Return the (x, y) coordinate for the center point of the cell that contains the specified text.  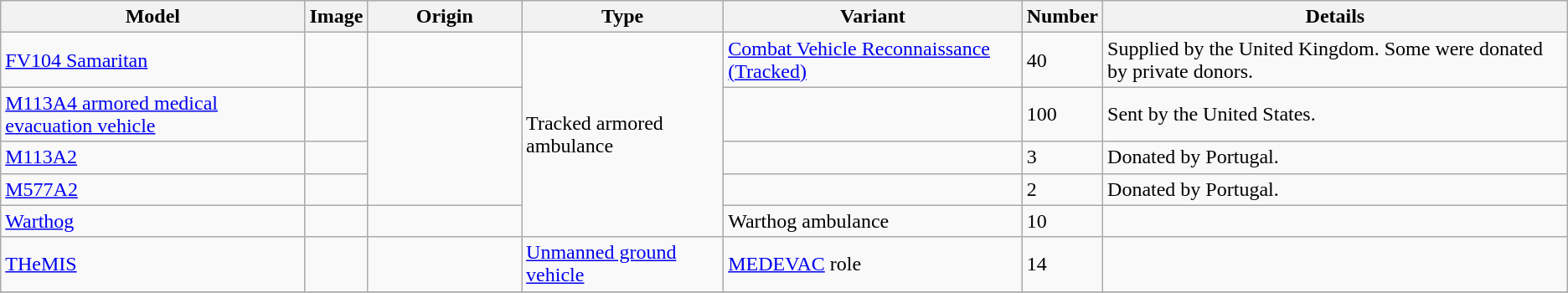
3 (1062, 157)
Combat Vehicle Reconnaissance (Tracked) (873, 60)
14 (1062, 265)
10 (1062, 221)
Sent by the United States. (1335, 114)
100 (1062, 114)
Model (152, 17)
40 (1062, 60)
Tracked armored ambulance (623, 135)
Unmanned ground vehicle (623, 265)
Origin (445, 17)
Number (1062, 17)
Details (1335, 17)
Variant (873, 17)
Warthog ambulance (873, 221)
Warthog (152, 221)
FV104 Samaritan (152, 60)
M113A2 (152, 157)
Image (337, 17)
2 (1062, 189)
Supplied by the United Kingdom. Some were donated by private donors. (1335, 60)
Type (623, 17)
MEDEVAC role (873, 265)
M577A2 (152, 189)
M113A4 armored medical evacuation vehicle (152, 114)
THeMIS (152, 265)
